Return the [X, Y] coordinate for the center point of the cell that contains the specified text.  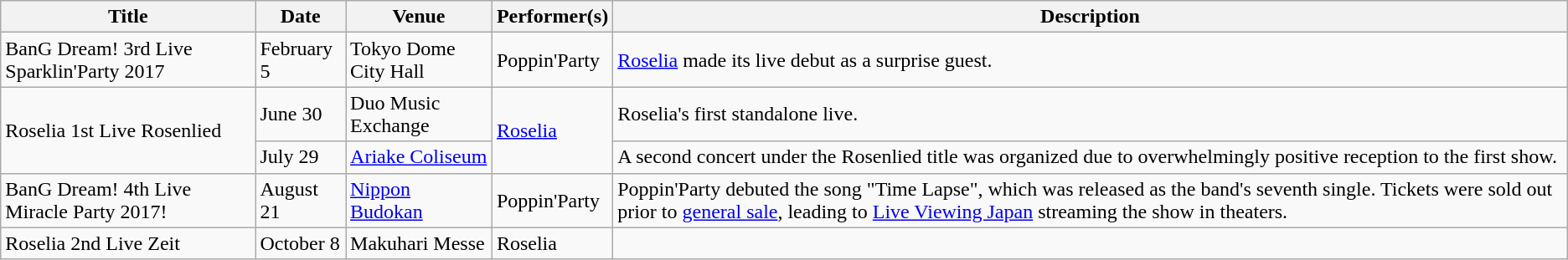
July 29 [301, 157]
October 8 [301, 243]
Date [301, 17]
Roselia 1st Live Rosenlied [128, 130]
Title [128, 17]
BanG Dream! 3rd Live Sparklin'Party 2017 [128, 60]
Ariake Coliseum [419, 157]
Performer(s) [552, 17]
Makuhari Messe [419, 243]
Venue [419, 17]
February 5 [301, 60]
Roselia's first standalone live. [1091, 114]
Roselia made its live debut as a surprise guest. [1091, 60]
Tokyo Dome City Hall [419, 60]
August 21 [301, 201]
Nippon Budokan [419, 201]
Roselia 2nd Live Zeit [128, 243]
A second concert under the Rosenlied title was organized due to overwhelmingly positive reception to the first show. [1091, 157]
Description [1091, 17]
Duo Music Exchange [419, 114]
June 30 [301, 114]
BanG Dream! 4th Live Miracle Party 2017! [128, 201]
